Search for the cell housing the specified text and yield its (X, Y) center coordinate. 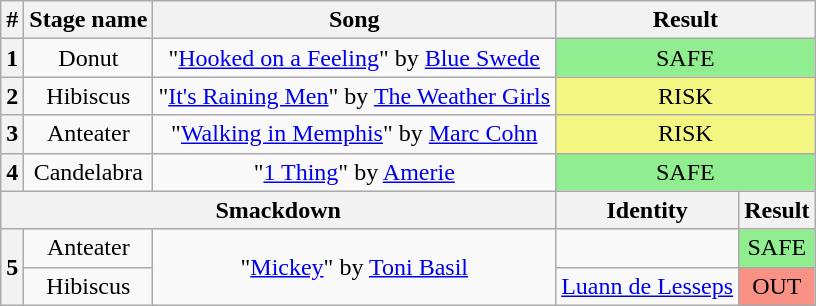
"Mickey" by Toni Basil (354, 267)
1 (12, 58)
"Walking in Memphis" by Marc Cohn (354, 134)
3 (12, 134)
Identity (648, 210)
Smackdown (278, 210)
Donut (88, 58)
Song (354, 20)
OUT (777, 286)
"Hooked on a Feeling" by Blue Swede (354, 58)
"It's Raining Men" by The Weather Girls (354, 96)
5 (12, 267)
"1 Thing" by Amerie (354, 172)
Luann de Lesseps (648, 286)
Candelabra (88, 172)
Stage name (88, 20)
# (12, 20)
2 (12, 96)
4 (12, 172)
